Provide the [x, y] coordinate of the cell's center where the given text is located.  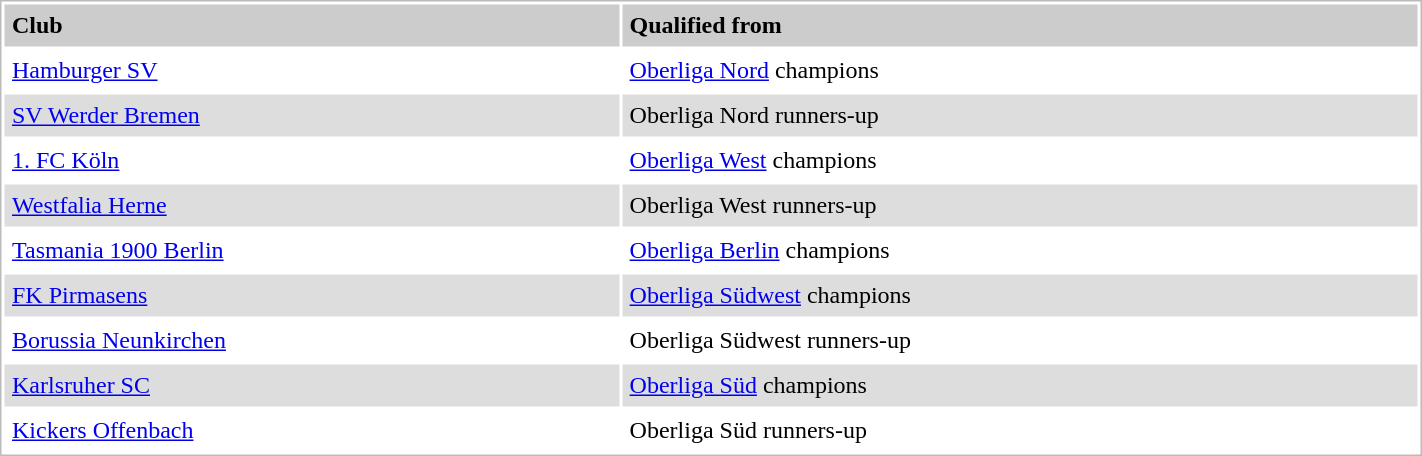
Oberliga Nord runners-up [1020, 115]
Karlsruher SC [312, 385]
FK Pirmasens [312, 295]
Oberliga Süd runners-up [1020, 431]
Oberliga West champions [1020, 161]
Hamburger SV [312, 71]
Oberliga West runners-up [1020, 205]
1. FC Köln [312, 161]
Oberliga Süd champions [1020, 385]
Oberliga Nord champions [1020, 71]
SV Werder Bremen [312, 115]
Tasmania 1900 Berlin [312, 251]
Oberliga Berlin champions [1020, 251]
Oberliga Südwest runners-up [1020, 341]
Qualified from [1020, 25]
Borussia Neunkirchen [312, 341]
Westfalia Herne [312, 205]
Oberliga Südwest champions [1020, 295]
Club [312, 25]
Kickers Offenbach [312, 431]
